Capture the cell that displays the provided text and extract its (x, y) central coordinate. 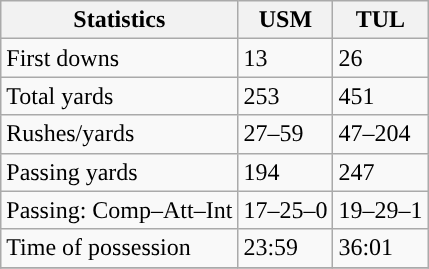
47–204 (380, 134)
194 (286, 172)
26 (380, 58)
17–25–0 (286, 210)
19–29–1 (380, 210)
253 (286, 96)
USM (286, 20)
TUL (380, 20)
27–59 (286, 134)
451 (380, 96)
23:59 (286, 248)
247 (380, 172)
Passing: Comp–Att–Int (120, 210)
First downs (120, 58)
Time of possession (120, 248)
Statistics (120, 20)
Total yards (120, 96)
Rushes/yards (120, 134)
Passing yards (120, 172)
13 (286, 58)
36:01 (380, 248)
